Locate the cell with the specified text and output its (x, y) center coordinate. 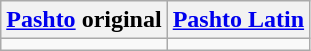
Pashto Latin (238, 20)
Pashto original (84, 20)
